From the cell containing the given text, extract its center point as [x, y] coordinate. 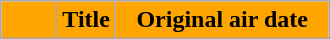
Title [86, 20]
Original air date [222, 20]
